Capture the cell that displays the provided text and extract its (X, Y) central coordinate. 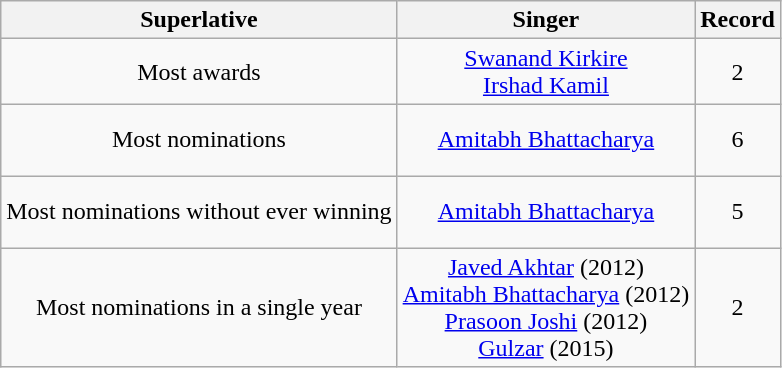
Record (738, 20)
Most nominations in a single year (199, 308)
Most awards (199, 72)
Singer (546, 20)
5 (738, 212)
Javed Akhtar (2012)Amitabh Bhattacharya (2012)Prasoon Joshi (2012)Gulzar (2015) (546, 308)
Swanand KirkireIrshad Kamil (546, 72)
Superlative (199, 20)
Most nominations without ever winning (199, 212)
Most nominations (199, 140)
6 (738, 140)
